Determine the (x, y) coordinate at the center of the cell enclosing the given text.  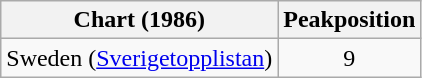
Peakposition (350, 20)
Sweden (Sverigetopplistan) (140, 58)
Chart (1986) (140, 20)
9 (350, 58)
